Scan for the cell matching the given text and deliver its [x, y] coordinate at center. 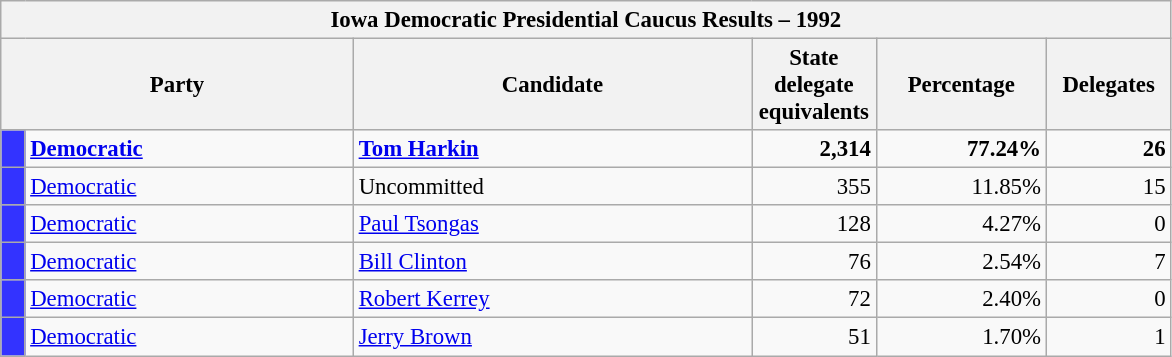
11.85% [961, 187]
Candidate [552, 85]
51 [814, 337]
Robert Kerrey [552, 299]
4.27% [961, 224]
1.70% [961, 337]
2.40% [961, 299]
1 [1108, 337]
Delegates [1108, 85]
7 [1108, 262]
128 [814, 224]
15 [1108, 187]
2.54% [961, 262]
76 [814, 262]
26 [1108, 149]
Party [178, 85]
77.24% [961, 149]
Uncommitted [552, 187]
2,314 [814, 149]
Bill Clinton [552, 262]
Percentage [961, 85]
Iowa Democratic Presidential Caucus Results – 1992 [586, 20]
Tom Harkin [552, 149]
State delegate equivalents [814, 85]
Paul Tsongas [552, 224]
72 [814, 299]
Jerry Brown [552, 337]
355 [814, 187]
